Scan for the cell matching the given text and deliver its (X, Y) coordinate at center. 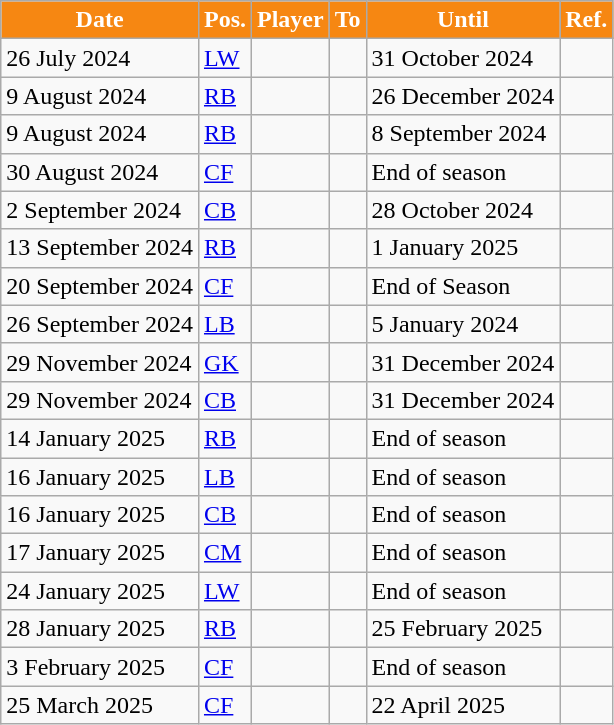
1 January 2025 (463, 248)
20 September 2024 (100, 286)
26 December 2024 (463, 96)
26 September 2024 (100, 324)
28 January 2025 (100, 629)
3 February 2025 (100, 667)
Pos. (224, 20)
14 January 2025 (100, 438)
To (348, 20)
28 October 2024 (463, 210)
Ref. (586, 20)
CM (224, 553)
Player (291, 20)
Until (463, 20)
13 September 2024 (100, 248)
Date (100, 20)
22 April 2025 (463, 705)
26 July 2024 (100, 58)
31 October 2024 (463, 58)
17 January 2025 (100, 553)
End of Season (463, 286)
25 February 2025 (463, 629)
5 January 2024 (463, 324)
GK (224, 362)
30 August 2024 (100, 172)
2 September 2024 (100, 210)
24 January 2025 (100, 591)
25 March 2025 (100, 705)
8 September 2024 (463, 134)
